Detect which cell encompasses the target text, then output its [x, y] center coordinate. 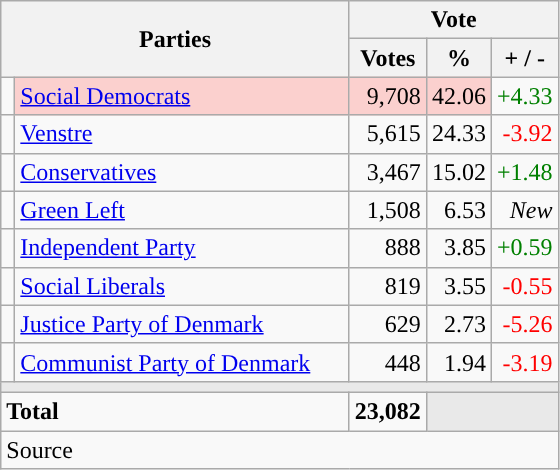
6.53 [458, 210]
Total [176, 411]
888 [388, 248]
2.73 [458, 324]
+ / - [524, 58]
Justice Party of Denmark [182, 324]
+4.33 [524, 96]
Social Democrats [182, 96]
Vote [454, 20]
Social Liberals [182, 286]
Independent Party [182, 248]
3,467 [388, 172]
Source [280, 449]
819 [388, 286]
% [458, 58]
Parties [176, 39]
1,508 [388, 210]
15.02 [458, 172]
-3.19 [524, 362]
Venstre [182, 134]
42.06 [458, 96]
+0.59 [524, 248]
Communist Party of Denmark [182, 362]
Votes [388, 58]
3.85 [458, 248]
24.33 [458, 134]
-3.92 [524, 134]
-0.55 [524, 286]
5,615 [388, 134]
+1.48 [524, 172]
629 [388, 324]
New [524, 210]
3.55 [458, 286]
-5.26 [524, 324]
448 [388, 362]
Green Left [182, 210]
9,708 [388, 96]
Conservatives [182, 172]
23,082 [388, 411]
1.94 [458, 362]
